Determine the [X, Y] coordinate at the center of the cell enclosing the given text.  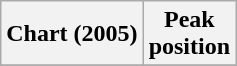
Chart (2005) [72, 34]
Peakposition [189, 34]
